Search for the cell housing the specified text and yield its (X, Y) center coordinate. 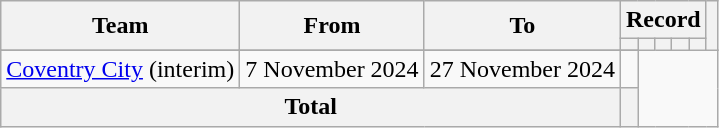
From (332, 26)
Total (311, 107)
27 November 2024 (522, 69)
To (522, 26)
7 November 2024 (332, 69)
Record (664, 20)
Team (120, 26)
Coventry City (interim) (120, 69)
